Search for the cell housing the specified text and yield its [X, Y] center coordinate. 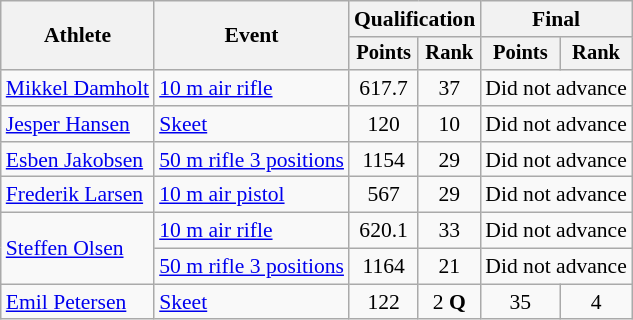
Athlete [78, 36]
620.1 [384, 231]
567 [384, 195]
Emil Petersen [78, 302]
617.7 [384, 88]
Event [252, 36]
37 [449, 88]
2 Q [449, 302]
10 m air pistol [252, 195]
122 [384, 302]
Jesper Hansen [78, 124]
21 [449, 267]
4 [596, 302]
Steffen Olsen [78, 248]
Frederik Larsen [78, 195]
1154 [384, 160]
1164 [384, 267]
Qualification [414, 19]
10 [449, 124]
Mikkel Damholt [78, 88]
35 [520, 302]
33 [449, 231]
Final [556, 19]
Esben Jakobsen [78, 160]
120 [384, 124]
